Return the [x, y] coordinate for the center point of the cell that contains the specified text.  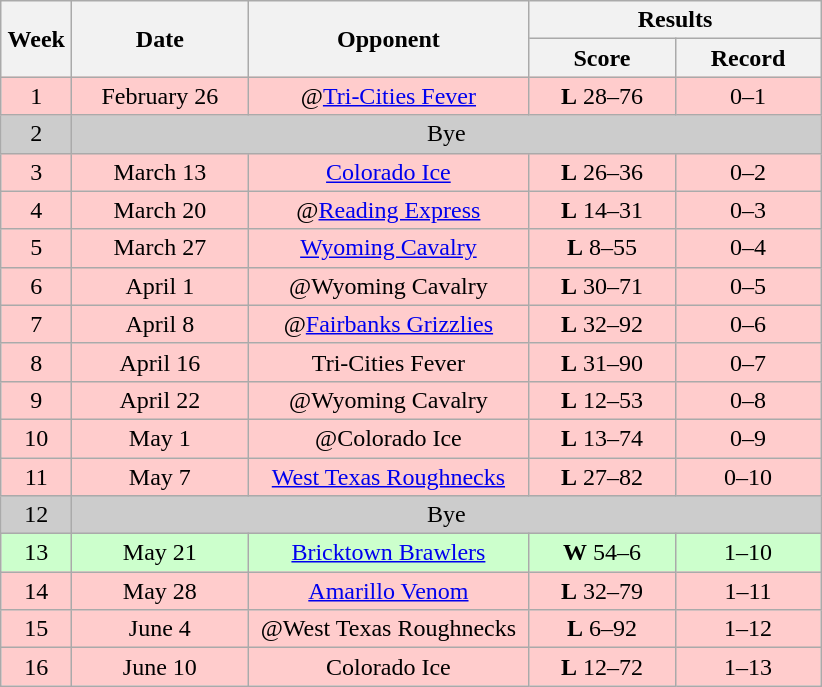
L 32–79 [602, 591]
8 [36, 362]
May 28 [160, 591]
@Tri-Cities Fever [388, 96]
L 32–92 [602, 324]
L 14–31 [602, 210]
0–9 [748, 438]
Date [160, 39]
May 1 [160, 438]
L 13–74 [602, 438]
L 28–76 [602, 96]
0–8 [748, 400]
West Texas Roughnecks [388, 477]
L 31–90 [602, 362]
3 [36, 172]
0–2 [748, 172]
April 16 [160, 362]
L 8–55 [602, 248]
0–7 [748, 362]
@Colorado Ice [388, 438]
June 4 [160, 629]
1–11 [748, 591]
0–3 [748, 210]
9 [36, 400]
1 [36, 96]
@Reading Express [388, 210]
10 [36, 438]
15 [36, 629]
0–5 [748, 286]
16 [36, 667]
W 54–6 [602, 553]
2 [36, 134]
April 8 [160, 324]
L 12–72 [602, 667]
February 26 [160, 96]
6 [36, 286]
March 13 [160, 172]
Score [602, 58]
7 [36, 324]
0–10 [748, 477]
5 [36, 248]
Week [36, 39]
0–4 [748, 248]
March 20 [160, 210]
L 30–71 [602, 286]
0–1 [748, 96]
May 21 [160, 553]
14 [36, 591]
13 [36, 553]
1–12 [748, 629]
L 27–82 [602, 477]
Opponent [388, 39]
April 1 [160, 286]
@Fairbanks Grizzlies [388, 324]
March 27 [160, 248]
June 10 [160, 667]
4 [36, 210]
1–13 [748, 667]
L 26–36 [602, 172]
L 12–53 [602, 400]
1–10 [748, 553]
Amarillo Venom [388, 591]
May 7 [160, 477]
@West Texas Roughnecks [388, 629]
Record [748, 58]
Bricktown Brawlers [388, 553]
L 6–92 [602, 629]
0–6 [748, 324]
Results [675, 20]
11 [36, 477]
Tri-Cities Fever [388, 362]
12 [36, 515]
Wyoming Cavalry [388, 248]
April 22 [160, 400]
